Extract the (X, Y) coordinate from the center of the cell holding the provided text.  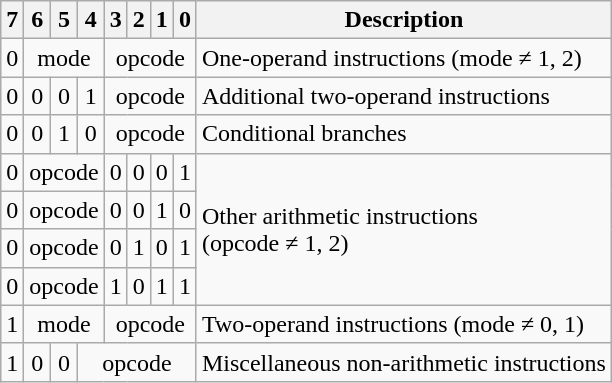
Two-operand instructions (mode ≠ 0, 1) (404, 324)
One-operand instructions (mode ≠ 1, 2) (404, 58)
Description (404, 20)
Conditional branches (404, 134)
Miscellaneous non-arithmetic instructions (404, 362)
3 (116, 20)
4 (90, 20)
Additional two-operand instructions (404, 96)
6 (38, 20)
Other arithmetic instructions(opcode ≠ 1, 2) (404, 229)
2 (138, 20)
5 (64, 20)
7 (12, 20)
